Return [X, Y] of the center of cell containing provided text 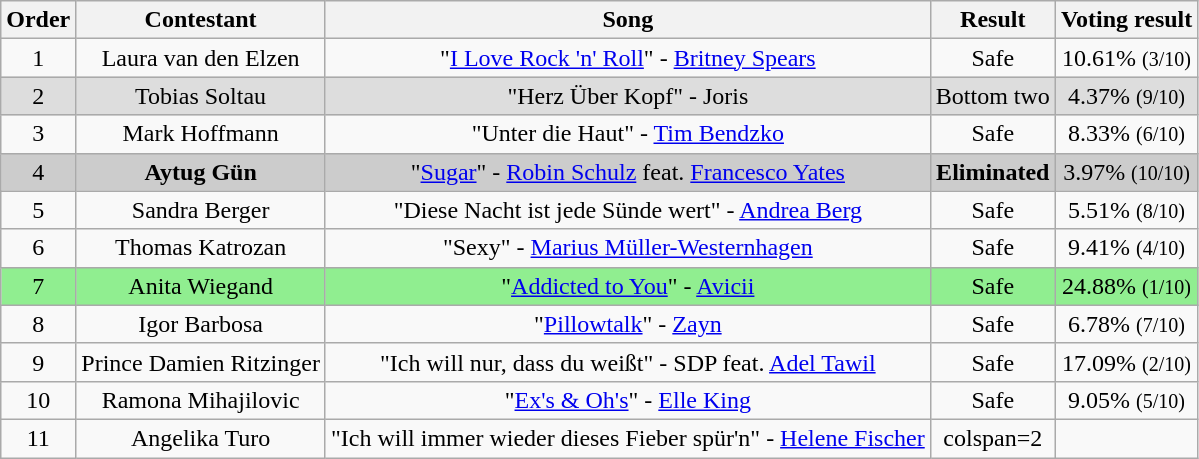
colspan=2 [992, 438]
"Addicted to You" - Avicii [628, 286]
Anita Wiegand [201, 286]
"Pillowtalk" - Zayn [628, 324]
1 [38, 58]
"I Love Rock 'n' Roll" - Britney Spears [628, 58]
Mark Hoffmann [201, 134]
Tobias Soltau [201, 96]
"Sexy" - Marius Müller-Westernhagen [628, 248]
7 [38, 286]
4.37% (9/10) [1126, 96]
10.61% (3/10) [1126, 58]
Sandra Berger [201, 210]
9 [38, 362]
Thomas Katrozan [201, 248]
"Sugar" - Robin Schulz feat. Francesco Yates [628, 172]
"Diese Nacht ist jede Sünde wert" - Andrea Berg [628, 210]
Aytug Gün [201, 172]
Order [38, 20]
Angelika Turo [201, 438]
3.97% (10/10) [1126, 172]
Igor Barbosa [201, 324]
2 [38, 96]
"Ich will immer wieder dieses Fieber spür'n" - Helene Fischer [628, 438]
6.78% (7/10) [1126, 324]
Contestant [201, 20]
Laura van den Elzen [201, 58]
"Unter die Haut" - Tim Bendzko [628, 134]
Eliminated [992, 172]
17.09% (2/10) [1126, 362]
Song [628, 20]
"Ex's & Oh's" - Elle King [628, 400]
"Herz Über Kopf" - Joris [628, 96]
9.41% (4/10) [1126, 248]
11 [38, 438]
Bottom two [992, 96]
8 [38, 324]
10 [38, 400]
6 [38, 248]
Voting result [1126, 20]
5 [38, 210]
Ramona Mihajilovic [201, 400]
Result [992, 20]
Prince Damien Ritzinger [201, 362]
8.33% (6/10) [1126, 134]
4 [38, 172]
9.05% (5/10) [1126, 400]
"Ich will nur, dass du weißt" - SDP feat. Adel Tawil [628, 362]
3 [38, 134]
5.51% (8/10) [1126, 210]
24.88% (1/10) [1126, 286]
